Find where the given text appears and provide that cell's center as (X, Y) coordinate. 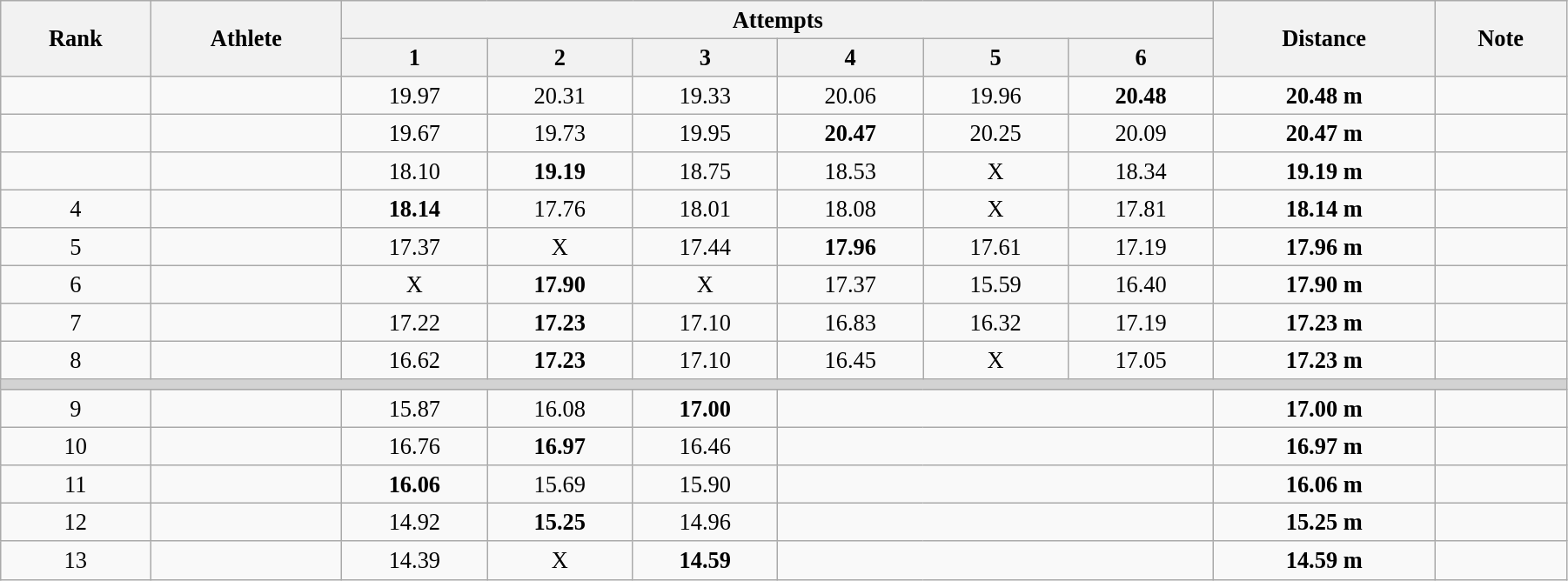
17.44 (705, 247)
18.08 (851, 209)
14.39 (414, 560)
20.48 (1142, 95)
14.96 (705, 522)
Distance (1324, 38)
16.97 (560, 446)
19.19 (560, 171)
16.97 m (1324, 446)
19.19 m (1324, 171)
15.90 (705, 484)
18.53 (851, 171)
18.34 (1142, 171)
20.31 (560, 95)
16.08 (560, 409)
17.05 (1142, 360)
17.00 (705, 409)
15.25 m (1324, 522)
Rank (76, 38)
1 (414, 57)
17.81 (1142, 209)
20.48 m (1324, 95)
8 (76, 360)
20.47 (851, 133)
18.01 (705, 209)
17.76 (560, 209)
15.59 (995, 284)
Note (1501, 38)
17.96 m (1324, 247)
18.10 (414, 171)
20.09 (1142, 133)
20.47 m (1324, 133)
7 (76, 323)
19.73 (560, 133)
13 (76, 560)
3 (705, 57)
19.96 (995, 95)
18.14 m (1324, 209)
Attempts (778, 19)
16.06 m (1324, 484)
18.75 (705, 171)
10 (76, 446)
19.95 (705, 133)
16.62 (414, 360)
14.59 (705, 560)
17.22 (414, 323)
15.87 (414, 409)
19.33 (705, 95)
Athlete (246, 38)
16.46 (705, 446)
2 (560, 57)
12 (76, 522)
20.25 (995, 133)
16.76 (414, 446)
15.25 (560, 522)
17.96 (851, 247)
14.59 m (1324, 560)
17.61 (995, 247)
11 (76, 484)
17.90 m (1324, 284)
18.14 (414, 209)
19.97 (414, 95)
19.67 (414, 133)
16.45 (851, 360)
14.92 (414, 522)
16.32 (995, 323)
20.06 (851, 95)
15.69 (560, 484)
16.06 (414, 484)
17.00 m (1324, 409)
16.83 (851, 323)
17.90 (560, 284)
16.40 (1142, 284)
9 (76, 409)
